Extract the (X, Y) coordinate from the center of the cell holding the provided text.  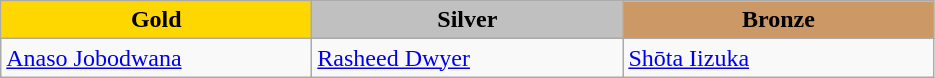
Rasheed Dwyer (468, 58)
Gold (156, 20)
Silver (468, 20)
Bronze (778, 20)
Anaso Jobodwana (156, 58)
Shōta Iizuka (778, 58)
